Identify which cell holds the provided text, then report its (x, y) central coordinate. 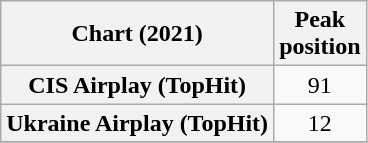
CIS Airplay (TopHit) (138, 85)
Peakposition (320, 34)
12 (320, 123)
91 (320, 85)
Chart (2021) (138, 34)
Ukraine Airplay (TopHit) (138, 123)
